Find where the given text appears and provide that cell's center as (x, y) coordinate. 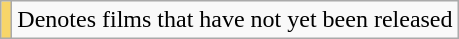
Denotes films that have not yet been released (235, 20)
